Extract the (X, Y) coordinate from the center of the cell holding the provided text.  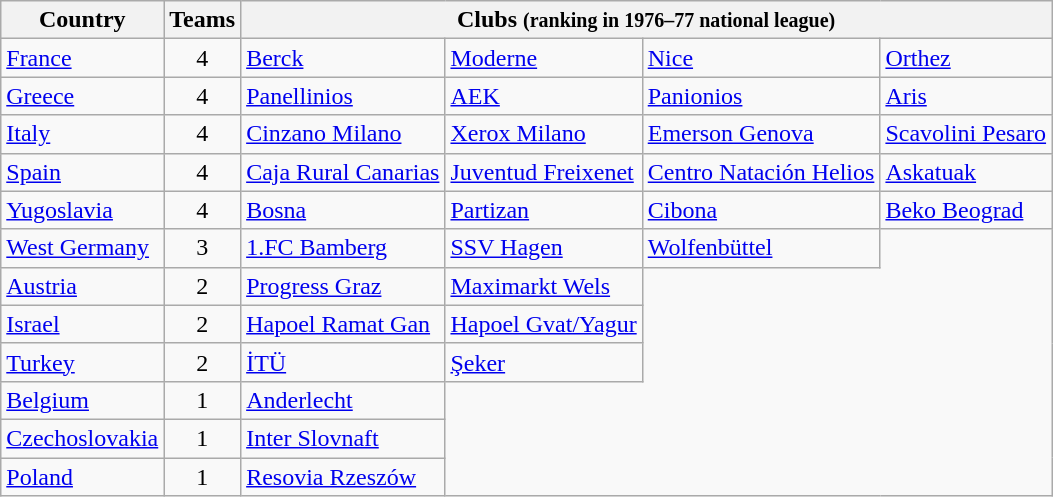
Austria (82, 286)
Nice (761, 58)
Moderne (544, 58)
Hapoel Ramat Gan (343, 324)
Panellinios (343, 96)
Wolfenbüttel (761, 248)
Italy (82, 134)
Centro Natación Helios (761, 172)
Caja Rural Canarias (343, 172)
Poland (82, 477)
Progress Graz (343, 286)
Cinzano Milano (343, 134)
1.FC Bamberg (343, 248)
France (82, 58)
Emerson Genova (761, 134)
Partizan (544, 210)
3 (202, 248)
Juventud Freixenet (544, 172)
Bosna (343, 210)
Maximarkt Wels (544, 286)
Czechoslovakia (82, 438)
Berck (343, 58)
AEK (544, 96)
Country (82, 20)
İTÜ (343, 362)
Anderlecht (343, 400)
Xerox Milano (544, 134)
Yugoslavia (82, 210)
Aris (966, 96)
Hapoel Gvat/Yagur (544, 324)
Orthez (966, 58)
Beko Beograd (966, 210)
Şeker (544, 362)
Clubs (ranking in 1976–77 national league) (646, 20)
West Germany (82, 248)
Cibona (761, 210)
Spain (82, 172)
SSV Hagen (544, 248)
Teams (202, 20)
Greece (82, 96)
Israel (82, 324)
Scavolini Pesaro (966, 134)
Belgium (82, 400)
Resovia Rzeszów (343, 477)
Askatuak (966, 172)
Inter Slovnaft (343, 438)
Panionios (761, 96)
Turkey (82, 362)
